Capture the cell that displays the provided text and extract its (X, Y) central coordinate. 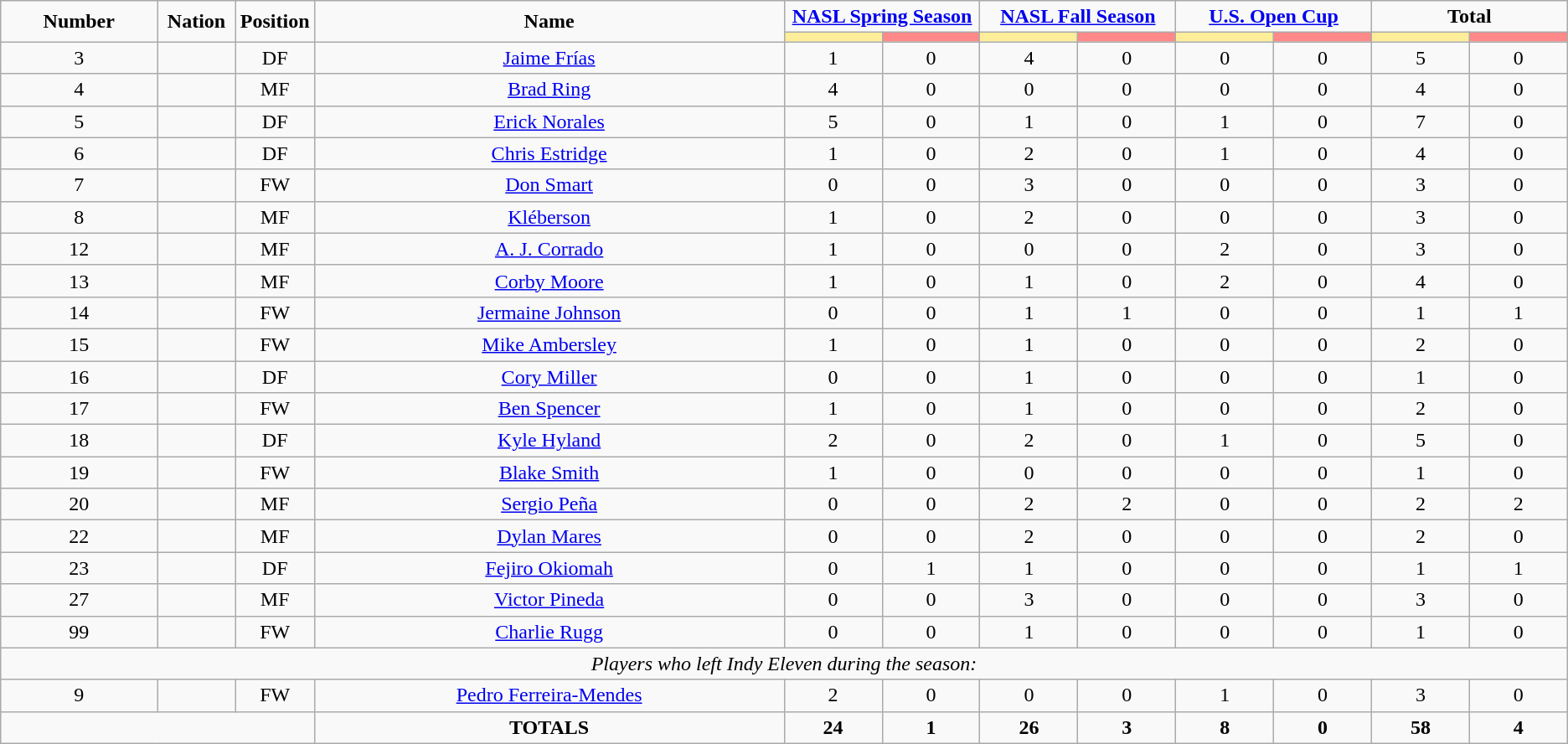
20 (79, 504)
Kléberson (549, 217)
A. J. Corrado (549, 249)
Ben Spencer (549, 409)
Sergio Peña (549, 504)
15 (79, 344)
16 (79, 376)
Dylan Mares (549, 536)
23 (79, 568)
Jaime Frías (549, 58)
19 (79, 473)
14 (79, 313)
Chris Estridge (549, 153)
Kyle Hyland (549, 441)
Total (1469, 17)
26 (1029, 727)
Position (275, 22)
Don Smart (549, 185)
13 (79, 281)
TOTALS (549, 727)
27 (79, 600)
Brad Ring (549, 90)
U.S. Open Cup (1274, 17)
Nation (197, 22)
Number (79, 22)
Pedro Ferreira-Mendes (549, 695)
18 (79, 441)
12 (79, 249)
Jermaine Johnson (549, 313)
17 (79, 409)
NASL Fall Season (1078, 17)
22 (79, 536)
NASL Spring Season (882, 17)
9 (79, 695)
Blake Smith (549, 473)
Players who left Indy Eleven during the season: (784, 664)
Charlie Rugg (549, 632)
24 (833, 727)
6 (79, 153)
Name (549, 22)
Fejiro Okiomah (549, 568)
Cory Miller (549, 376)
99 (79, 632)
58 (1421, 727)
Victor Pineda (549, 600)
Mike Ambersley (549, 344)
Corby Moore (549, 281)
Erick Norales (549, 121)
